Scan for the cell matching the given text and deliver its [x, y] coordinate at center. 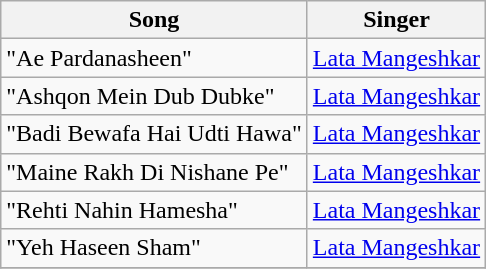
Singer [396, 20]
"Yeh Haseen Sham" [154, 248]
"Rehti Nahin Hamesha" [154, 210]
"Ae Pardanasheen" [154, 58]
"Ashqon Mein Dub Dubke" [154, 96]
"Maine Rakh Di Nishane Pe" [154, 172]
Song [154, 20]
"Badi Bewafa Hai Udti Hawa" [154, 134]
